Capture the cell that displays the provided text and extract its (x, y) central coordinate. 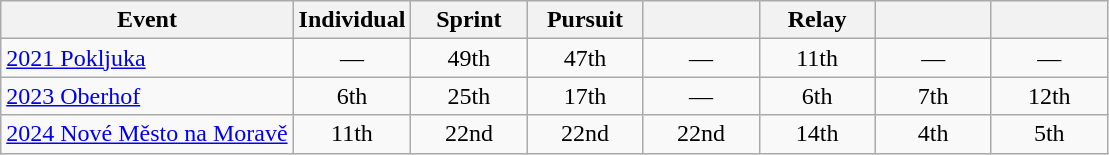
5th (1049, 134)
14th (817, 134)
Sprint (469, 20)
2024 Nové Město na Moravě (147, 134)
25th (469, 96)
12th (1049, 96)
17th (585, 96)
Pursuit (585, 20)
7th (933, 96)
2023 Oberhof (147, 96)
4th (933, 134)
Relay (817, 20)
Event (147, 20)
2021 Pokljuka (147, 58)
Individual (352, 20)
47th (585, 58)
49th (469, 58)
